Return [X, Y] of the center of cell containing provided text 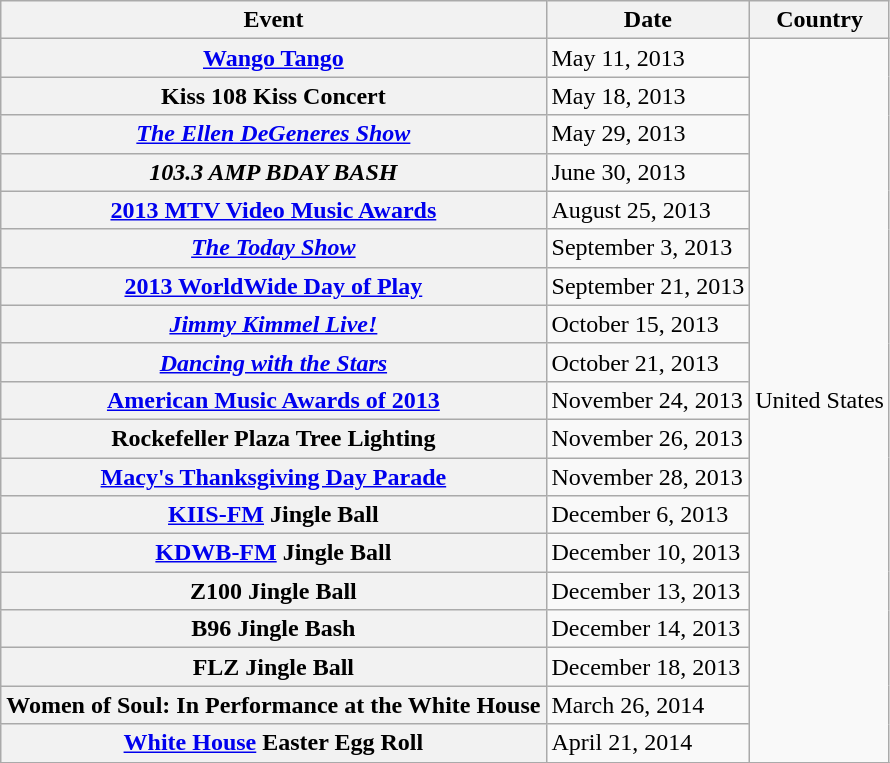
November 26, 2013 [648, 438]
American Music Awards of 2013 [274, 400]
Country [820, 20]
October 21, 2013 [648, 362]
Event [274, 20]
May 11, 2013 [648, 58]
2013 MTV Video Music Awards [274, 210]
December 10, 2013 [648, 553]
Date [648, 20]
FLZ Jingle Ball [274, 667]
2013 WorldWide Day of Play [274, 286]
Women of Soul: In Performance at the White House [274, 705]
May 18, 2013 [648, 96]
June 30, 2013 [648, 172]
Wango Tango [274, 58]
White House Easter Egg Roll [274, 743]
Macy's Thanksgiving Day Parade [274, 477]
August 25, 2013 [648, 210]
Dancing with the Stars [274, 362]
November 28, 2013 [648, 477]
KIIS-FM Jingle Ball [274, 515]
Z100 Jingle Ball [274, 591]
103.3 AMP BDAY BASH [274, 172]
November 24, 2013 [648, 400]
April 21, 2014 [648, 743]
December 13, 2013 [648, 591]
KDWB-FM Jingle Ball [274, 553]
December 14, 2013 [648, 629]
September 3, 2013 [648, 248]
The Today Show [274, 248]
Jimmy Kimmel Live! [274, 324]
United States [820, 400]
December 6, 2013 [648, 515]
Kiss 108 Kiss Concert [274, 96]
December 18, 2013 [648, 667]
September 21, 2013 [648, 286]
Rockefeller Plaza Tree Lighting [274, 438]
October 15, 2013 [648, 324]
March 26, 2014 [648, 705]
The Ellen DeGeneres Show [274, 134]
May 29, 2013 [648, 134]
B96 Jingle Bash [274, 629]
